Return (X, Y) of the center of cell containing provided text 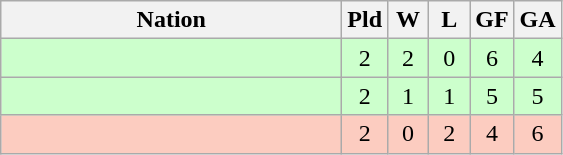
Nation (172, 20)
GA (538, 20)
L (450, 20)
W (408, 20)
Pld (365, 20)
GF (492, 20)
